Return [X, Y] of the center of cell containing provided text 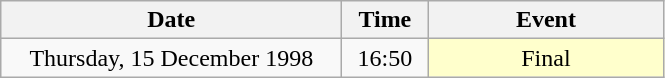
Event [546, 20]
Thursday, 15 December 1998 [172, 58]
Time [385, 20]
16:50 [385, 58]
Final [546, 58]
Date [172, 20]
